Capture the cell that displays the provided text and extract its (X, Y) central coordinate. 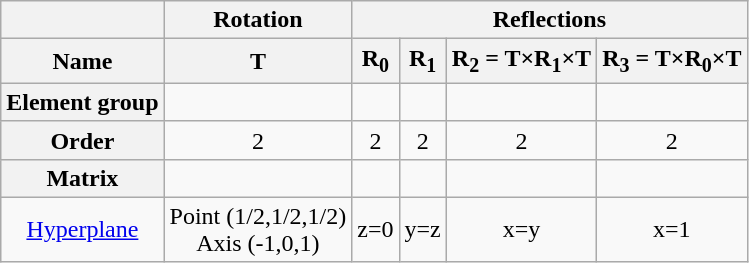
x=1 (672, 230)
Reflections (550, 20)
Point (1/2,1/2,1/2) Axis (-1,0,1) (258, 230)
Matrix (82, 178)
x=y (521, 230)
R2 = T×R1×T (521, 61)
R0 (376, 61)
Order (82, 140)
R1 (422, 61)
y=z (422, 230)
Hyperplane (82, 230)
Rotation (258, 20)
Element group (82, 102)
Name (82, 61)
T (258, 61)
R3 = T×R0×T (672, 61)
z=0 (376, 230)
